Locate the cell with the specified text and output its (x, y) center coordinate. 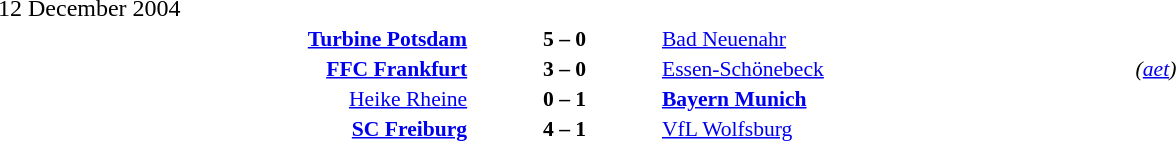
Bad Neuenahr (896, 38)
Bayern Munich (896, 98)
3 – 0 (564, 68)
0 – 1 (564, 98)
Essen-Schönebeck (896, 68)
5 – 0 (564, 38)
